Detect which cell encompasses the target text, then output its [x, y] center coordinate. 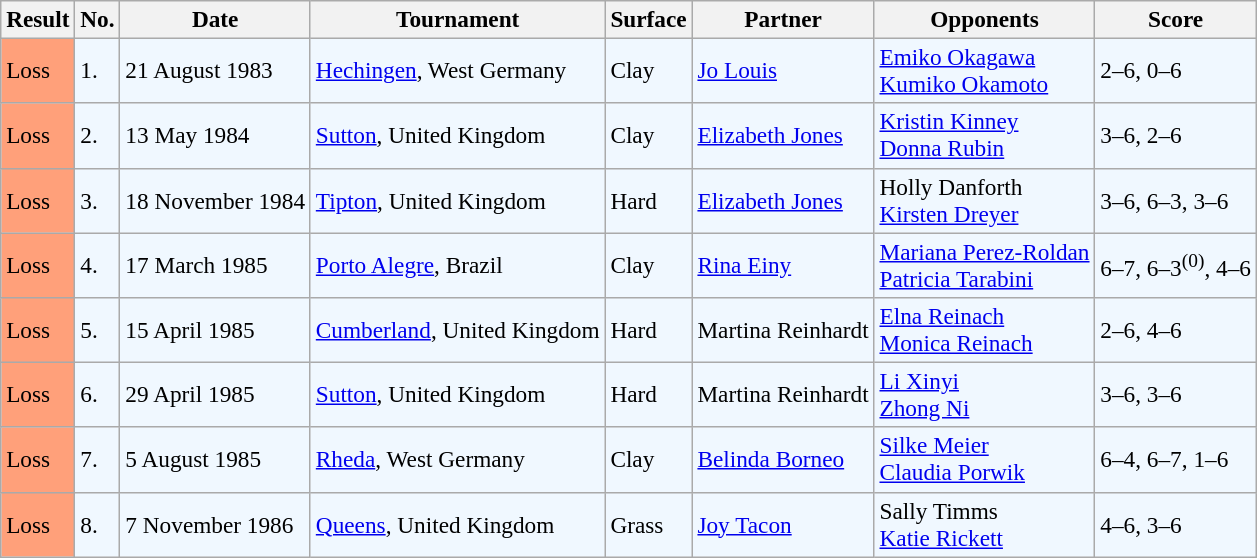
Belinda Borneo [783, 460]
Grass [648, 524]
6–4, 6–7, 1–6 [1176, 460]
Partner [783, 19]
21 August 1983 [215, 70]
2–6, 4–6 [1176, 330]
Date [215, 19]
Jo Louis [783, 70]
8. [98, 524]
Hechingen, West Germany [458, 70]
Result [38, 19]
3–6, 2–6 [1176, 136]
No. [98, 19]
Tournament [458, 19]
7 November 1986 [215, 524]
Sally Timms Katie Rickett [984, 524]
13 May 1984 [215, 136]
Kristin Kinney Donna Rubin [984, 136]
3–6, 3–6 [1176, 394]
Opponents [984, 19]
3. [98, 200]
Rheda, West Germany [458, 460]
Rina Einy [783, 264]
1. [98, 70]
Surface [648, 19]
7. [98, 460]
Score [1176, 19]
Mariana Perez-Roldan Patricia Tarabini [984, 264]
17 March 1985 [215, 264]
5 August 1985 [215, 460]
29 April 1985 [215, 394]
2–6, 0–6 [1176, 70]
Tipton, United Kingdom [458, 200]
5. [98, 330]
Queens, United Kingdom [458, 524]
18 November 1984 [215, 200]
4. [98, 264]
Silke Meier Claudia Porwik [984, 460]
6–7, 6–3(0), 4–6 [1176, 264]
4–6, 3–6 [1176, 524]
Li Xinyi Zhong Ni [984, 394]
Elna Reinach Monica Reinach [984, 330]
Joy Tacon [783, 524]
Holly Danforth Kirsten Dreyer [984, 200]
Porto Alegre, Brazil [458, 264]
15 April 1985 [215, 330]
3–6, 6–3, 3–6 [1176, 200]
6. [98, 394]
2. [98, 136]
Cumberland, United Kingdom [458, 330]
Emiko Okagawa Kumiko Okamoto [984, 70]
